From the cell containing the given text, extract its center point as [X, Y] coordinate. 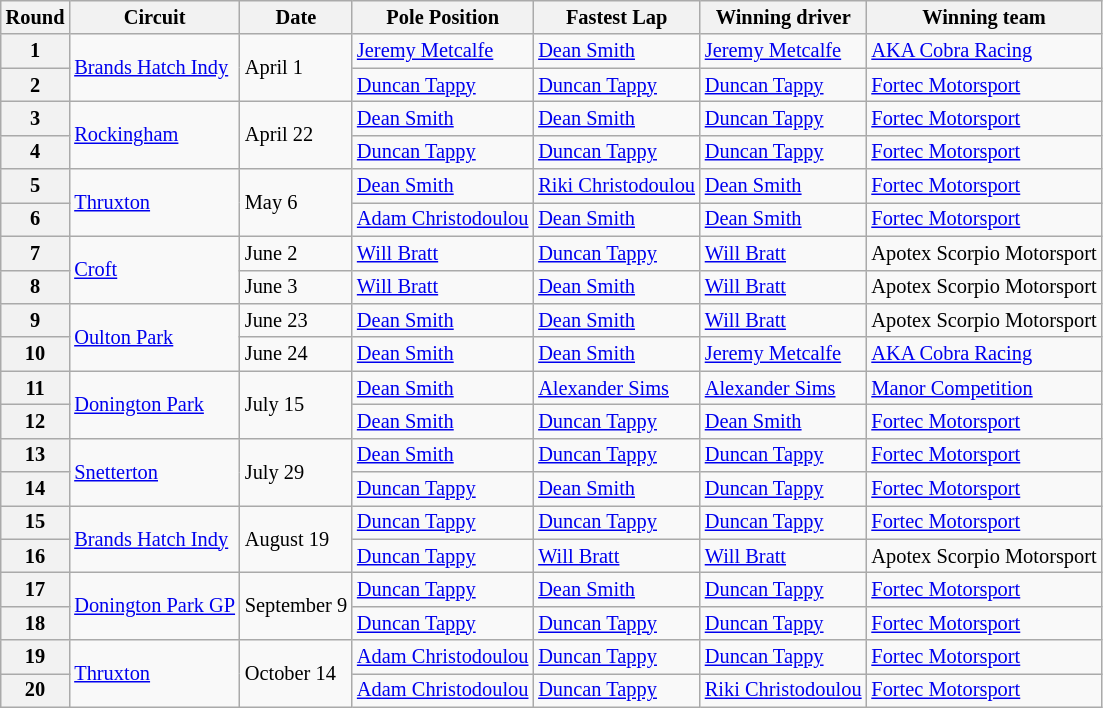
10 [36, 354]
15 [36, 522]
September 9 [296, 606]
Oulton Park [154, 336]
18 [36, 623]
April 1 [296, 68]
April 22 [296, 134]
Croft [154, 270]
June 23 [296, 320]
6 [36, 219]
19 [36, 657]
August 19 [296, 538]
9 [36, 320]
8 [36, 287]
Winning driver [784, 17]
Fastest Lap [616, 17]
Donington Park [154, 404]
Snetterton [154, 472]
Manor Competition [984, 388]
5 [36, 186]
2 [36, 85]
17 [36, 589]
July 29 [296, 472]
June 24 [296, 354]
11 [36, 388]
Winning team [984, 17]
July 15 [296, 404]
October 14 [296, 674]
June 3 [296, 287]
June 2 [296, 253]
May 6 [296, 202]
20 [36, 690]
Pole Position [442, 17]
14 [36, 489]
Donington Park GP [154, 606]
Round [36, 17]
1 [36, 51]
3 [36, 118]
4 [36, 152]
13 [36, 455]
12 [36, 421]
7 [36, 253]
Date [296, 17]
16 [36, 556]
Rockingham [154, 134]
Circuit [154, 17]
